Provide the [X, Y] coordinate of the cell's center where the given text is located.  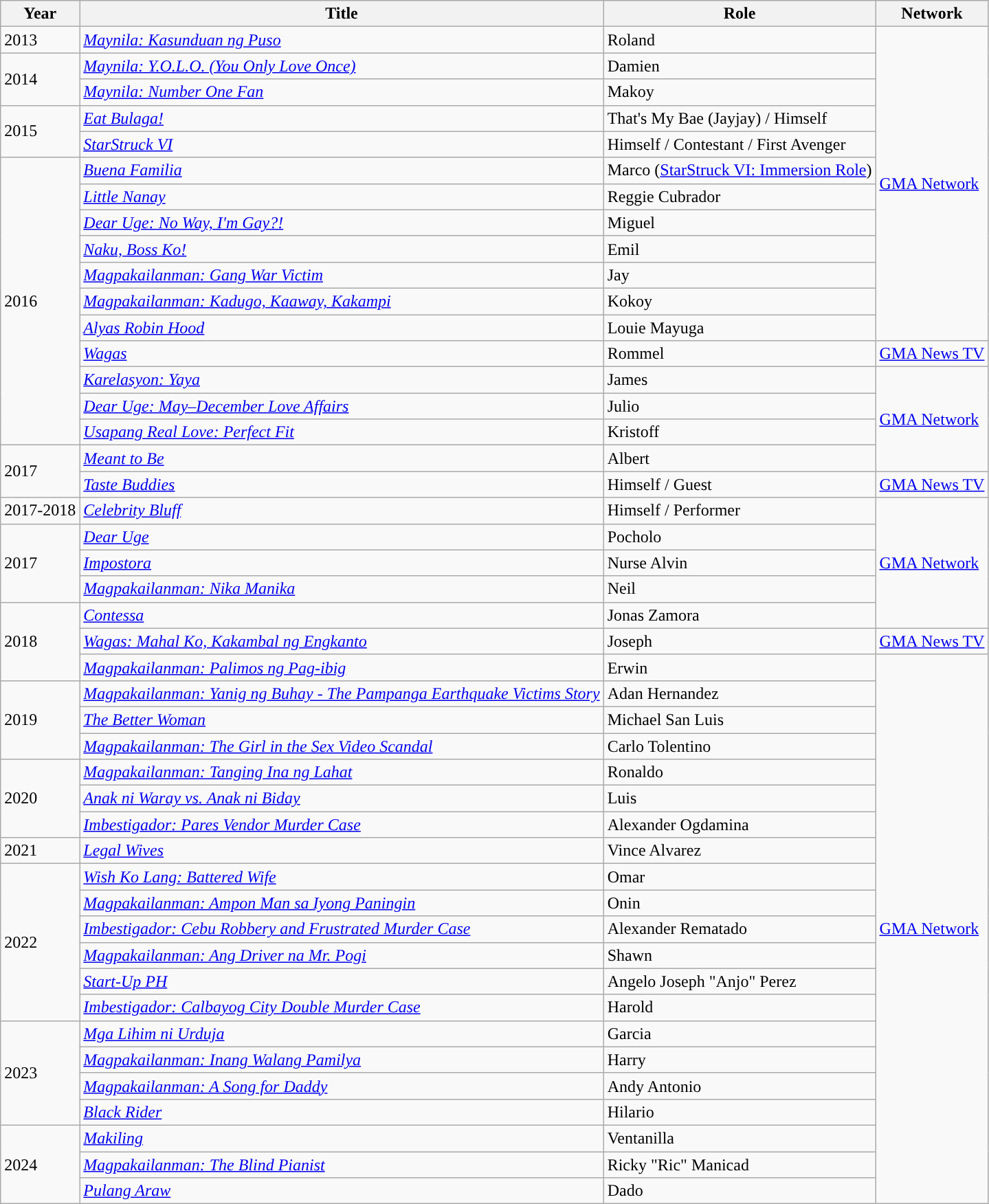
Himself / Performer [740, 511]
Wagas [342, 354]
Ronaldo [740, 772]
Harold [740, 1007]
That's My Bae (Jayjay) / Himself [740, 118]
Vince Alvarez [740, 851]
Buena Familia [342, 170]
Joseph [740, 641]
2016 [40, 301]
Magpakailanman: Gang War Victim [342, 275]
Harry [740, 1060]
Taste Buddies [342, 484]
2022 [40, 942]
The Better Woman [342, 720]
Pulang Araw [342, 1191]
Imbestigador: Cebu Robbery and Frustrated Murder Case [342, 929]
Albert [740, 458]
Himself / Guest [740, 484]
Jonas Zamora [740, 615]
Garcia [740, 1034]
StarStruck VI [342, 144]
Michael San Luis [740, 720]
Magpakailanman: The Girl in the Sex Video Scandal [342, 746]
2015 [40, 131]
Marco (StarStruck VI: Immersion Role) [740, 170]
Nurse Alvin [740, 563]
Alyas Robin Hood [342, 328]
Little Nanay [342, 197]
Luis [740, 799]
Maynila: Y.O.L.O. (You Only Love Once) [342, 66]
Legal Wives [342, 851]
Dear Uge: No Way, I'm Gay?! [342, 223]
Magpakailanman: Yanig ng Buhay - The Pampanga Earthquake Victims Story [342, 693]
2023 [40, 1073]
2013 [40, 40]
Mga Lihim ni Urduja [342, 1034]
Celebrity Bluff [342, 511]
Dear Uge: May–December Love Affairs [342, 406]
Neil [740, 589]
Title [342, 14]
Magpakailanman: Tanging Ina ng Lahat [342, 772]
Jay [740, 275]
Angelo Joseph "Anjo" Perez [740, 981]
Onin [740, 903]
Magpakailanman: Palimos ng Pag-ibig [342, 667]
Hilario [740, 1112]
Anak ni Waray vs. Anak ni Biday [342, 799]
Magpakailanman: The Blind Pianist [342, 1165]
Adan Hernandez [740, 693]
Meant to Be [342, 458]
Karelasyon: Yaya [342, 380]
2018 [40, 641]
2021 [40, 851]
Role [740, 14]
Alexander Ogdamina [740, 825]
Kokoy [740, 301]
Julio [740, 406]
Magpakailanman: Inang Walang Pamilya [342, 1060]
Erwin [740, 667]
Maynila: Number One Fan [342, 92]
Dado [740, 1191]
Imbestigador: Pares Vendor Murder Case [342, 825]
Roland [740, 40]
2017-2018 [40, 511]
Makoy [740, 92]
Emil [740, 249]
Andy Antonio [740, 1086]
2020 [40, 799]
Alexander Rematado [740, 929]
Shawn [740, 955]
Pocholo [740, 537]
Magpakailanman: Ang Driver na Mr. Pogi [342, 955]
James [740, 380]
Himself / Contestant / First Avenger [740, 144]
Magpakailanman: Ampon Man sa Iyong Paningin [342, 903]
Magpakailanman: Kadugo, Kaaway, Kakampi [342, 301]
Magpakailanman: A Song for Daddy [342, 1086]
2014 [40, 79]
Omar [740, 877]
Maynila: Kasunduan ng Puso [342, 40]
Eat Bulaga! [342, 118]
Black Rider [342, 1112]
2019 [40, 720]
Wish Ko Lang: Battered Wife [342, 877]
Contessa [342, 615]
Makiling [342, 1138]
2024 [40, 1164]
Kristoff [740, 432]
Dear Uge [342, 537]
Year [40, 14]
Naku, Boss Ko! [342, 249]
Ventanilla [740, 1138]
Reggie Cubrador [740, 197]
Imbestigador: Calbayog City Double Murder Case [342, 1007]
Usapang Real Love: Perfect Fit [342, 432]
Carlo Tolentino [740, 746]
Impostora [342, 563]
Network [932, 14]
Miguel [740, 223]
Start-Up PH [342, 981]
Wagas: Mahal Ko, Kakambal ng Engkanto [342, 641]
Ricky "Ric" Manicad [740, 1165]
Damien [740, 66]
Rommel [740, 354]
Louie Mayuga [740, 328]
Magpakailanman: Nika Manika [342, 589]
